Search for the cell housing the specified text and yield its [x, y] center coordinate. 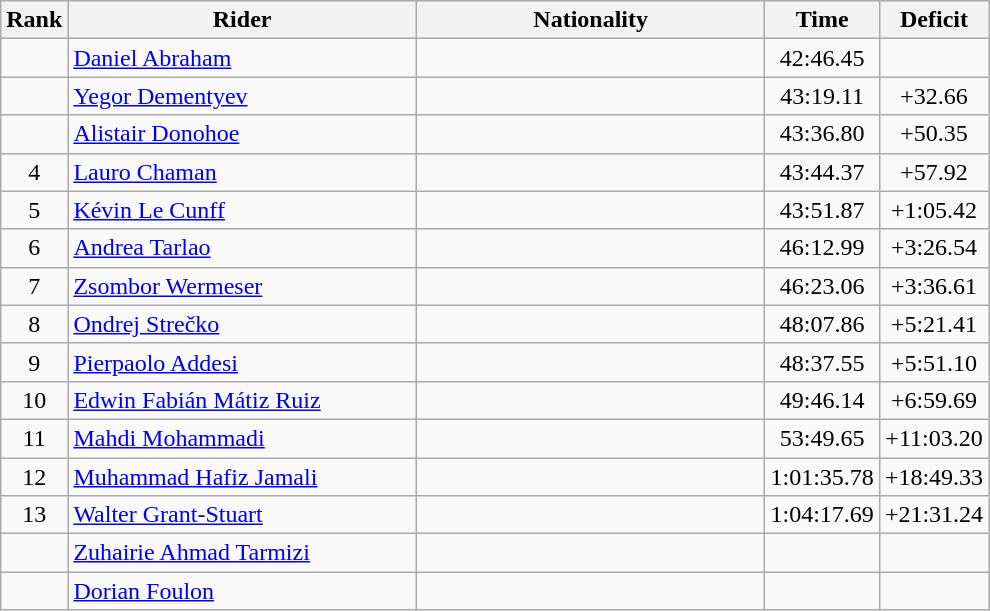
8 [34, 324]
43:51.87 [822, 210]
+6:59.69 [934, 400]
+3:36.61 [934, 286]
Edwin Fabián Mátiz Ruiz [242, 400]
5 [34, 210]
43:36.80 [822, 134]
Lauro Chaman [242, 172]
Yegor Dementyev [242, 96]
Alistair Donohoe [242, 134]
Rank [34, 20]
Andrea Tarlao [242, 248]
+5:51.10 [934, 362]
+1:05.42 [934, 210]
+32.66 [934, 96]
46:23.06 [822, 286]
+11:03.20 [934, 438]
+5:21.41 [934, 324]
Deficit [934, 20]
53:49.65 [822, 438]
+18:49.33 [934, 477]
43:19.11 [822, 96]
12 [34, 477]
Mahdi Mohammadi [242, 438]
+3:26.54 [934, 248]
9 [34, 362]
Zuhairie Ahmad Tarmizi [242, 553]
1:01:35.78 [822, 477]
6 [34, 248]
Pierpaolo Addesi [242, 362]
Ondrej Strečko [242, 324]
49:46.14 [822, 400]
7 [34, 286]
+50.35 [934, 134]
Muhammad Hafiz Jamali [242, 477]
42:46.45 [822, 58]
+21:31.24 [934, 515]
Time [822, 20]
Rider [242, 20]
+57.92 [934, 172]
Walter Grant-Stuart [242, 515]
Nationality [590, 20]
48:07.86 [822, 324]
10 [34, 400]
46:12.99 [822, 248]
48:37.55 [822, 362]
Zsombor Wermeser [242, 286]
Dorian Foulon [242, 591]
Kévin Le Cunff [242, 210]
1:04:17.69 [822, 515]
13 [34, 515]
4 [34, 172]
43:44.37 [822, 172]
Daniel Abraham [242, 58]
11 [34, 438]
